For the text-containing cell, return its midpoint in [x, y] coordinate format. 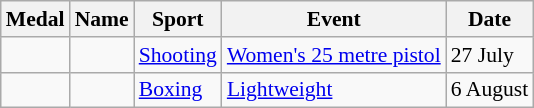
Event [334, 19]
Boxing [178, 90]
Medal [36, 19]
Lightweight [334, 90]
Sport [178, 19]
27 July [490, 55]
Women's 25 metre pistol [334, 55]
Date [490, 19]
6 August [490, 90]
Shooting [178, 55]
Name [102, 19]
